Identify which cell holds the provided text, then report its (X, Y) central coordinate. 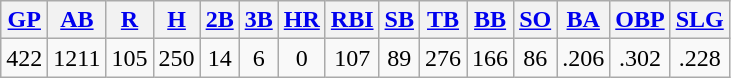
105 (130, 58)
250 (176, 58)
2B (220, 20)
.206 (584, 58)
TB (442, 20)
422 (24, 58)
14 (220, 58)
AB (77, 20)
BA (584, 20)
SLG (700, 20)
86 (536, 58)
SB (399, 20)
HR (302, 20)
R (130, 20)
OBP (640, 20)
.228 (700, 58)
3B (258, 20)
0 (302, 58)
.302 (640, 58)
107 (352, 58)
RBI (352, 20)
GP (24, 20)
276 (442, 58)
166 (490, 58)
H (176, 20)
1211 (77, 58)
BB (490, 20)
6 (258, 58)
SO (536, 20)
89 (399, 58)
